Extract the (X, Y) coordinate from the center of the cell holding the provided text.  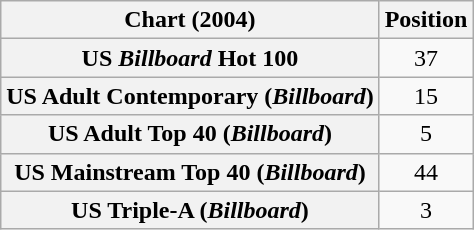
3 (426, 210)
44 (426, 172)
US Mainstream Top 40 (Billboard) (190, 172)
US Adult Contemporary (Billboard) (190, 96)
US Billboard Hot 100 (190, 58)
Position (426, 20)
Chart (2004) (190, 20)
US Adult Top 40 (Billboard) (190, 134)
US Triple-A (Billboard) (190, 210)
37 (426, 58)
15 (426, 96)
5 (426, 134)
